For the text-containing cell, return its midpoint in (x, y) coordinate format. 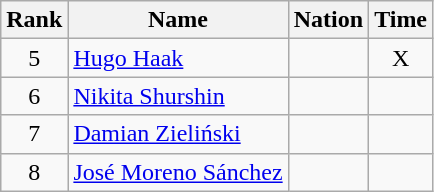
8 (34, 172)
6 (34, 96)
Hugo Haak (178, 58)
Rank (34, 20)
7 (34, 134)
José Moreno Sánchez (178, 172)
5 (34, 58)
Damian Zieliński (178, 134)
Time (401, 20)
Name (178, 20)
X (401, 58)
Nation (328, 20)
Nikita Shurshin (178, 96)
